Locate the cell with the specified text and output its (X, Y) center coordinate. 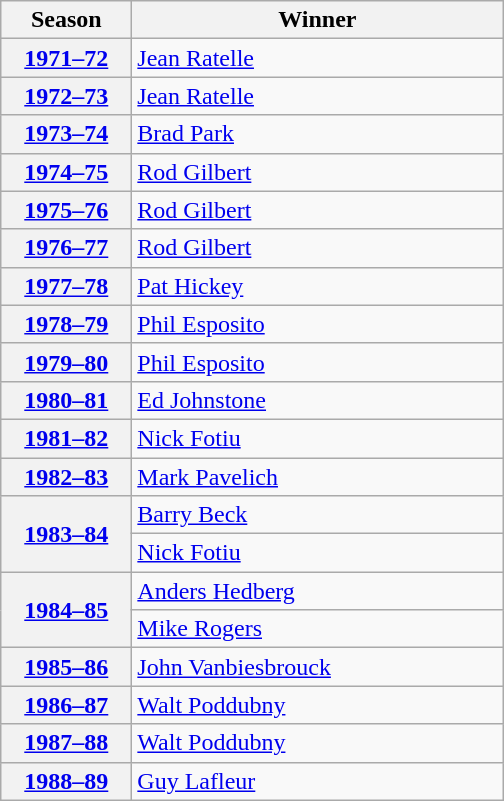
Brad Park (318, 134)
1971–72 (66, 58)
1980–81 (66, 400)
1972–73 (66, 96)
1988–89 (66, 781)
1986–87 (66, 705)
Barry Beck (318, 515)
1981–82 (66, 438)
1978–79 (66, 324)
1977–78 (66, 286)
1985–86 (66, 667)
Guy Lafleur (318, 781)
1979–80 (66, 362)
Ed Johnstone (318, 400)
1982–83 (66, 477)
Winner (318, 20)
1975–76 (66, 210)
1974–75 (66, 172)
1973–74 (66, 134)
Anders Hedberg (318, 591)
Season (66, 20)
1983–84 (66, 534)
John Vanbiesbrouck (318, 667)
1987–88 (66, 743)
1976–77 (66, 248)
1984–85 (66, 610)
Pat Hickey (318, 286)
Mike Rogers (318, 629)
Mark Pavelich (318, 477)
